Identify which cell holds the provided text, then report its (X, Y) central coordinate. 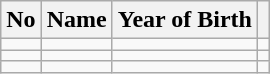
Name (76, 20)
No (21, 20)
Year of Birth (184, 20)
